Output the [x, y] coordinate of the center of the cell containing the given text.  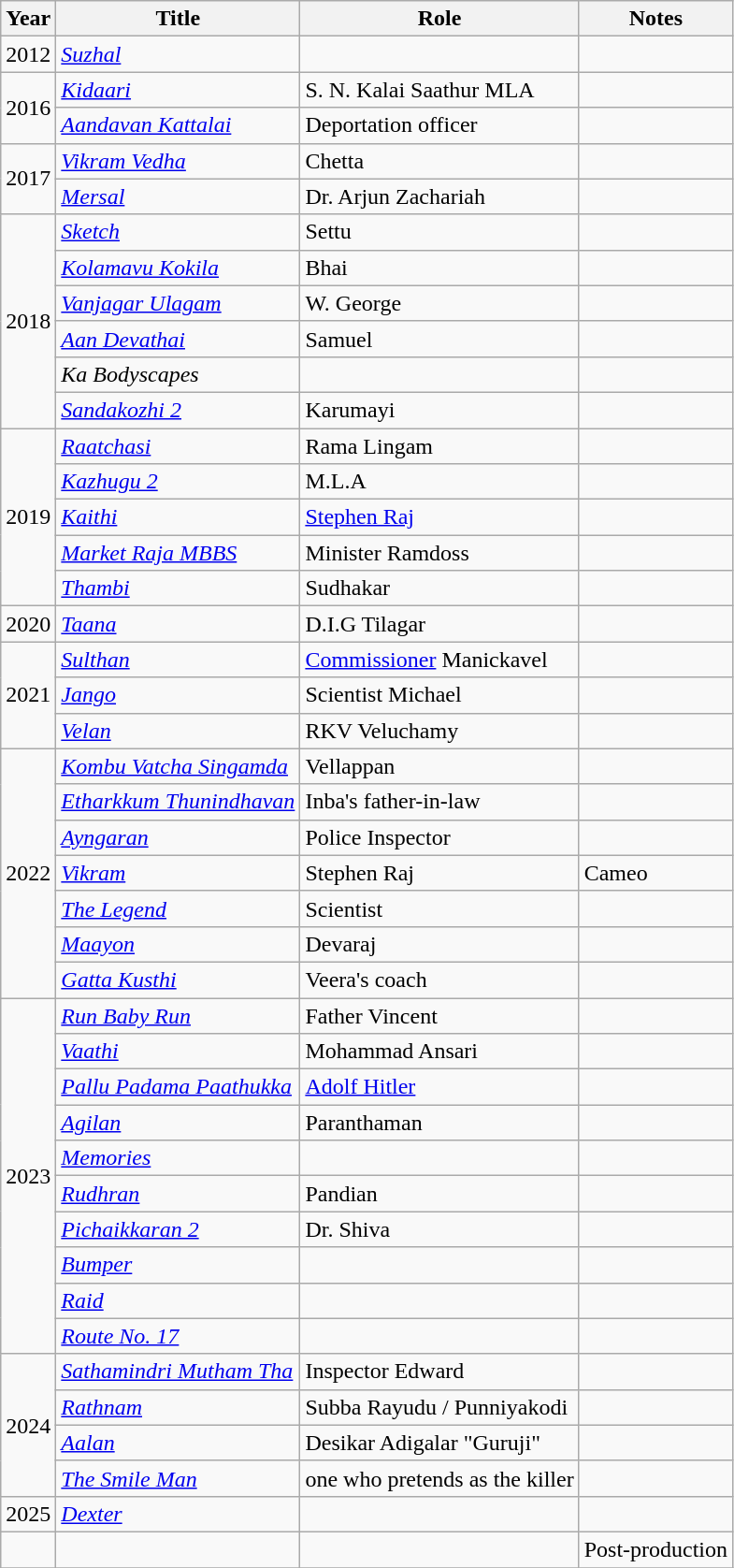
M.L.A [439, 482]
Scientist Michael [439, 695]
Maayon [178, 944]
Police Inspector [439, 837]
Samuel [439, 339]
Taana [178, 624]
Rathnam [178, 1407]
Desikar Adigalar "Guruji" [439, 1443]
Mohammad Ansari [439, 1052]
2022 [28, 873]
Sandakozhi 2 [178, 410]
Gatta Kusthi [178, 980]
Sudhakar [439, 588]
Sketch [178, 232]
RKV Veluchamy [439, 731]
Notes [655, 19]
Vellappan [439, 766]
Rudhran [178, 1194]
2016 [28, 108]
Run Baby Run [178, 1015]
Dexter [178, 1514]
Deportation officer [439, 125]
Inspector Edward [439, 1372]
Bhai [439, 268]
Kolamavu Kokila [178, 268]
Vaathi [178, 1052]
Adolf Hitler [439, 1087]
Kaithi [178, 517]
2023 [28, 1175]
Etharkkum Thunindhavan [178, 802]
2019 [28, 517]
Raid [178, 1300]
2024 [28, 1425]
Mersal [178, 196]
Agilan [178, 1123]
Sulthan [178, 660]
Aandavan Kattalai [178, 125]
Cameo [655, 873]
Rama Lingam [439, 446]
Chetta [439, 161]
Suzhal [178, 54]
W. George [439, 303]
Year [28, 19]
Subba Rayudu / Punniyakodi [439, 1407]
Pichaikkaran 2 [178, 1229]
Aalan [178, 1443]
Ayngaran [178, 837]
Vikram Vedha [178, 161]
Market Raja MBBS [178, 553]
D.I.G Tilagar [439, 624]
one who pretends as the killer [439, 1478]
Veera's coach [439, 980]
Thambi [178, 588]
Jango [178, 695]
Scientist [439, 908]
2018 [28, 321]
Route No. 17 [178, 1336]
2017 [28, 179]
Vanjagar Ulagam [178, 303]
Commissioner Manickavel [439, 660]
Inba's father-in-law [439, 802]
Vikram [178, 873]
Ka Bodyscapes [178, 374]
Velan [178, 731]
Minister Ramdoss [439, 553]
Kombu Vatcha Singamda [178, 766]
Father Vincent [439, 1015]
Memories [178, 1158]
Aan Devathai [178, 339]
The Smile Man [178, 1478]
2012 [28, 54]
Pandian [439, 1194]
Sathamindri Mutham Tha [178, 1372]
Title [178, 19]
Kazhugu 2 [178, 482]
The Legend [178, 908]
Raatchasi [178, 446]
Karumayi [439, 410]
Settu [439, 232]
Dr. Shiva [439, 1229]
Pallu Padama Paathukka [178, 1087]
Bumper [178, 1265]
Role [439, 19]
Devaraj [439, 944]
Kidaari [178, 90]
2021 [28, 695]
S. N. Kalai Saathur MLA [439, 90]
Post-production [655, 1549]
2020 [28, 624]
Dr. Arjun Zachariah [439, 196]
Paranthaman [439, 1123]
2025 [28, 1514]
